Determine the (x, y) coordinate at the center of the cell enclosing the given text.  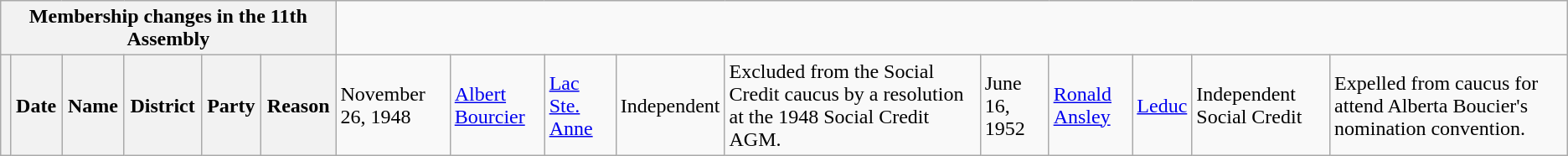
Excluded from the Social Credit caucus by a resolution at the 1948 Social Credit AGM. (853, 106)
Reason (298, 106)
Leduc (1163, 106)
Date (36, 106)
Expelled from caucus for attend Alberta Boucier's nomination convention. (1449, 106)
Independent Social Credit (1261, 106)
Membership changes in the 11th Assembly (168, 29)
District (162, 106)
Ronald Ansley (1091, 106)
Lac Ste. Anne (580, 106)
Albert Bourcier (498, 106)
Name (93, 106)
November 26, 1948 (393, 106)
Independent (670, 106)
Party (231, 106)
June 16, 1952 (1014, 106)
